Find where the given text appears and provide that cell's center as [X, Y] coordinate. 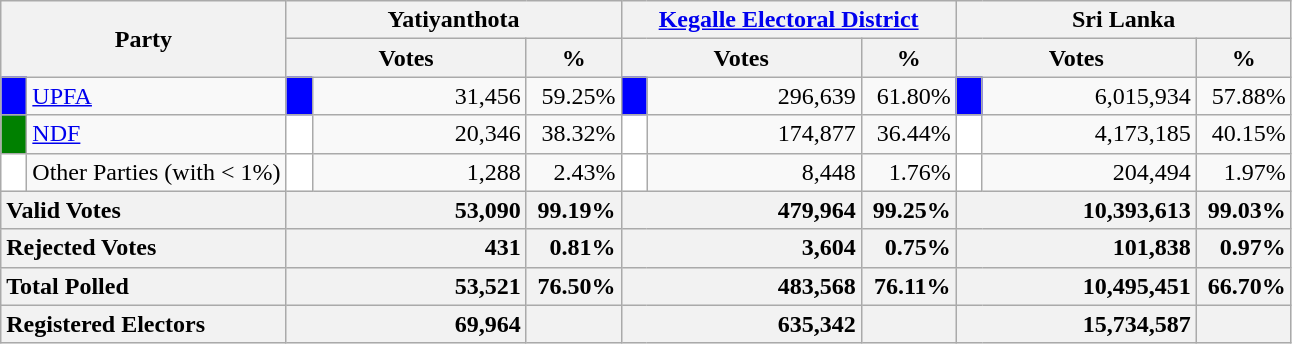
53,521 [406, 286]
Party [144, 39]
99.03% [1244, 210]
10,393,613 [1076, 210]
31,456 [419, 96]
204,494 [1089, 172]
20,346 [419, 134]
0.75% [908, 248]
0.97% [1244, 248]
4,173,185 [1089, 134]
76.50% [574, 286]
0.81% [574, 248]
Other Parties (with < 1%) [156, 172]
Valid Votes [144, 210]
296,639 [754, 96]
66.70% [1244, 286]
76.11% [908, 286]
1.97% [1244, 172]
61.80% [908, 96]
101,838 [1076, 248]
Registered Electors [144, 324]
635,342 [741, 324]
483,568 [741, 286]
Yatiyanthota [454, 20]
10,495,451 [1076, 286]
8,448 [754, 172]
Kegalle Electoral District [788, 20]
174,877 [754, 134]
1,288 [419, 172]
6,015,934 [1089, 96]
99.19% [574, 210]
Rejected Votes [144, 248]
40.15% [1244, 134]
57.88% [1244, 96]
Sri Lanka [1124, 20]
69,964 [406, 324]
NDF [156, 134]
53,090 [406, 210]
2.43% [574, 172]
3,604 [741, 248]
59.25% [574, 96]
479,964 [741, 210]
431 [406, 248]
38.32% [574, 134]
15,734,587 [1076, 324]
36.44% [908, 134]
Total Polled [144, 286]
99.25% [908, 210]
1.76% [908, 172]
UPFA [156, 96]
